Output the [X, Y] coordinate of the center of the cell containing the given text.  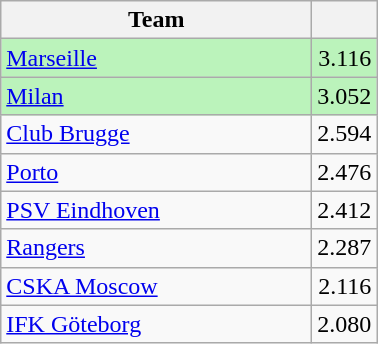
2.080 [344, 324]
2.116 [344, 286]
2.594 [344, 134]
PSV Eindhoven [156, 210]
IFK Göteborg [156, 324]
3.052 [344, 96]
Marseille [156, 58]
3.116 [344, 58]
Rangers [156, 248]
2.412 [344, 210]
CSKA Moscow [156, 286]
Club Brugge [156, 134]
Porto [156, 172]
2.287 [344, 248]
2.476 [344, 172]
Team [156, 20]
Milan [156, 96]
